Extract the [x, y] coordinate from the center of the cell holding the provided text.  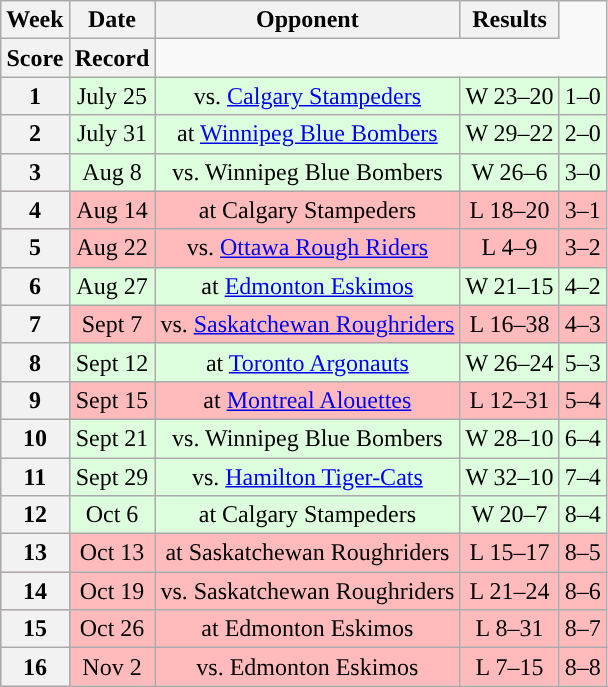
2 [35, 134]
W 20–7 [510, 515]
3 [35, 172]
July 31 [112, 134]
Aug 8 [112, 172]
2–0 [582, 134]
Results [510, 20]
W 26–24 [510, 362]
Nov 2 [112, 667]
Week [35, 20]
Oct 19 [112, 591]
1 [35, 96]
at Toronto Argonauts [308, 362]
L 16–38 [510, 324]
3–2 [582, 248]
L 21–24 [510, 591]
Oct 13 [112, 553]
W 29–22 [510, 134]
10 [35, 438]
Oct 6 [112, 515]
L 12–31 [510, 400]
9 [35, 400]
8–8 [582, 667]
July 25 [112, 96]
Sept 15 [112, 400]
5–4 [582, 400]
14 [35, 591]
L 7–15 [510, 667]
L 4–9 [510, 248]
6 [35, 286]
W 21–15 [510, 286]
at Winnipeg Blue Bombers [308, 134]
vs. Hamilton Tiger-Cats [308, 477]
7 [35, 324]
6–4 [582, 438]
8 [35, 362]
8–4 [582, 515]
Aug 14 [112, 210]
7–4 [582, 477]
L 15–17 [510, 553]
L 8–31 [510, 629]
5 [35, 248]
vs. Calgary Stampeders [308, 96]
4–2 [582, 286]
W 28–10 [510, 438]
Opponent [308, 20]
vs. Ottawa Rough Riders [308, 248]
Date [112, 20]
vs. Edmonton Eskimos [308, 667]
Sept 29 [112, 477]
Sept 12 [112, 362]
Oct 26 [112, 629]
8–5 [582, 553]
at Saskatchewan Roughriders [308, 553]
W 26–6 [510, 172]
4 [35, 210]
Sept 7 [112, 324]
Aug 27 [112, 286]
8–6 [582, 591]
3–1 [582, 210]
11 [35, 477]
Record [112, 58]
12 [35, 515]
15 [35, 629]
W 32–10 [510, 477]
1–0 [582, 96]
4–3 [582, 324]
16 [35, 667]
Sept 21 [112, 438]
13 [35, 553]
at Montreal Alouettes [308, 400]
Aug 22 [112, 248]
L 18–20 [510, 210]
3–0 [582, 172]
5–3 [582, 362]
Score [35, 58]
W 23–20 [510, 96]
8–7 [582, 629]
